Scan for the cell matching the given text and deliver its [X, Y] coordinate at center. 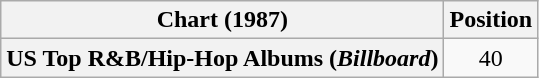
US Top R&B/Hip-Hop Albums (Billboard) [222, 58]
40 [491, 58]
Chart (1987) [222, 20]
Position [491, 20]
